Find where the given text appears and provide that cell's center as [X, Y] coordinate. 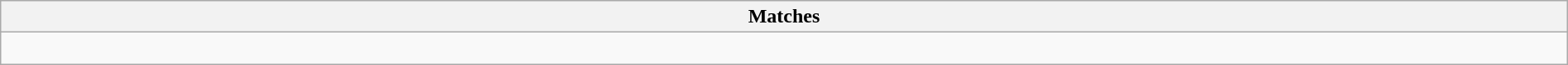
Matches [784, 17]
